From the cell containing the given text, extract its center point as [X, Y] coordinate. 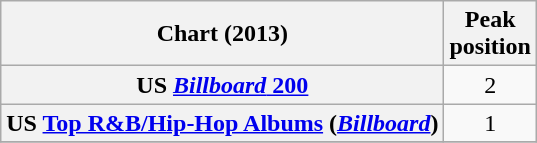
2 [490, 85]
Peakposition [490, 34]
US Top R&B/Hip-Hop Albums (Billboard) [222, 123]
US Billboard 200 [222, 85]
Chart (2013) [222, 34]
1 [490, 123]
